Find where the given text appears and provide that cell's center as [X, Y] coordinate. 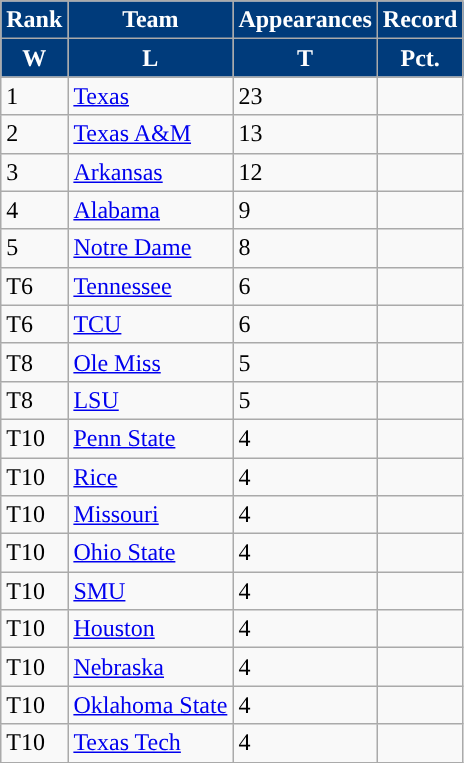
Tennessee [150, 286]
Rice [150, 477]
Penn State [150, 438]
Texas A&M [150, 134]
Record [420, 20]
8 [305, 248]
Pct. [420, 58]
3 [34, 172]
Oklahoma State [150, 705]
Ohio State [150, 553]
Texas [150, 96]
Alabama [150, 210]
Texas Tech [150, 743]
9 [305, 210]
T [305, 58]
W [34, 58]
12 [305, 172]
Missouri [150, 515]
Rank [34, 20]
LSU [150, 400]
L [150, 58]
1 [34, 96]
Arkansas [150, 172]
Nebraska [150, 667]
13 [305, 134]
TCU [150, 324]
Team [150, 20]
Notre Dame [150, 248]
Appearances [305, 20]
2 [34, 134]
Ole Miss [150, 362]
Houston [150, 629]
SMU [150, 591]
23 [305, 96]
